Return the (x, y) coordinate for the center point of the cell that contains the specified text.  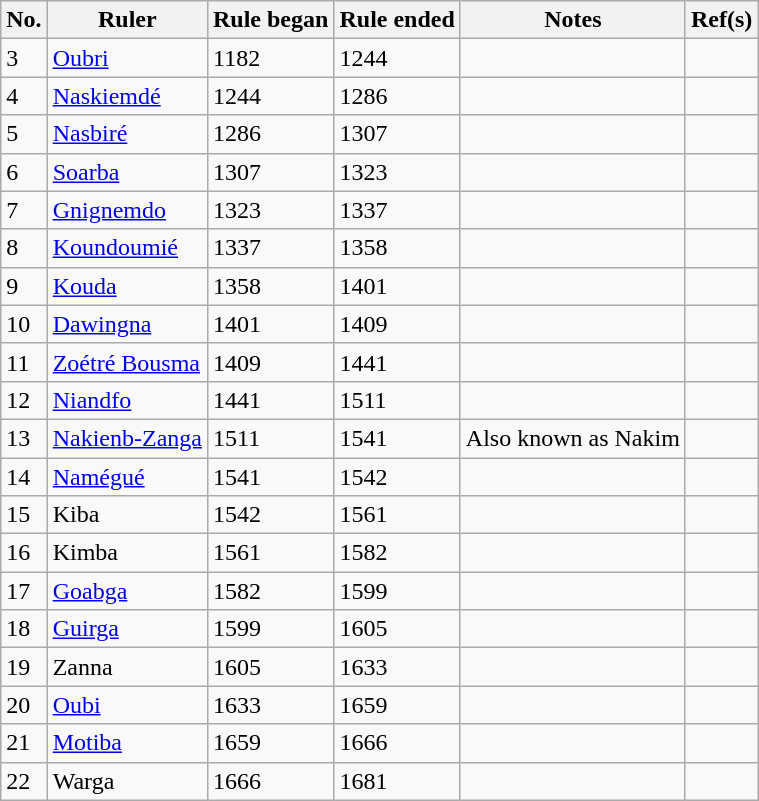
Rule began (270, 20)
Warga (127, 781)
3 (24, 58)
10 (24, 324)
20 (24, 705)
Oubi (127, 705)
21 (24, 743)
Nasbiré (127, 134)
4 (24, 96)
Nakienb-Zanga (127, 438)
Kimba (127, 553)
7 (24, 210)
8 (24, 248)
Rule ended (397, 20)
Oubri (127, 58)
17 (24, 591)
19 (24, 667)
12 (24, 400)
Zoétré Bousma (127, 362)
Soarba (127, 172)
Dawingna (127, 324)
13 (24, 438)
1681 (397, 781)
Goabga (127, 591)
6 (24, 172)
Notes (572, 20)
Guirga (127, 629)
Ruler (127, 20)
Kouda (127, 286)
No. (24, 20)
9 (24, 286)
15 (24, 515)
Namégué (127, 477)
18 (24, 629)
Kiba (127, 515)
Gnignemdo (127, 210)
Niandfo (127, 400)
Also known as Nakim (572, 438)
5 (24, 134)
Naskiemdé (127, 96)
22 (24, 781)
Ref(s) (721, 20)
1182 (270, 58)
16 (24, 553)
Zanna (127, 667)
Motiba (127, 743)
11 (24, 362)
Koundoumié (127, 248)
14 (24, 477)
